Find where the given text appears and provide that cell's center as [X, Y] coordinate. 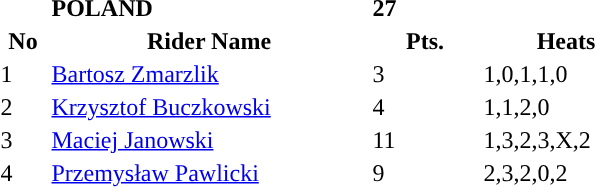
3 [425, 74]
Pts. [425, 41]
Bartosz Zmarzlik [209, 74]
Krzysztof Buczkowski [209, 107]
Rider Name [209, 41]
4 [425, 107]
Maciej Janowski [209, 140]
11 [425, 140]
